Return (x, y) of the center of cell containing provided text 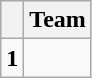
1 (12, 58)
Team (58, 20)
